Locate the cell with the specified text and output its [x, y] center coordinate. 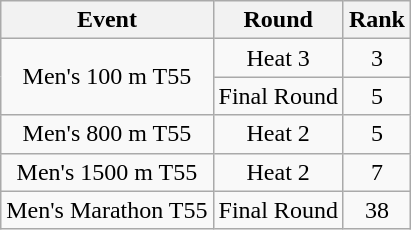
Round [278, 20]
38 [376, 210]
Men's Marathon T55 [107, 210]
Men's 100 m T55 [107, 77]
7 [376, 172]
3 [376, 58]
Men's 800 m T55 [107, 134]
Rank [376, 20]
Men's 1500 m T55 [107, 172]
Heat 3 [278, 58]
Event [107, 20]
